Return [x, y] of the center of cell containing provided text 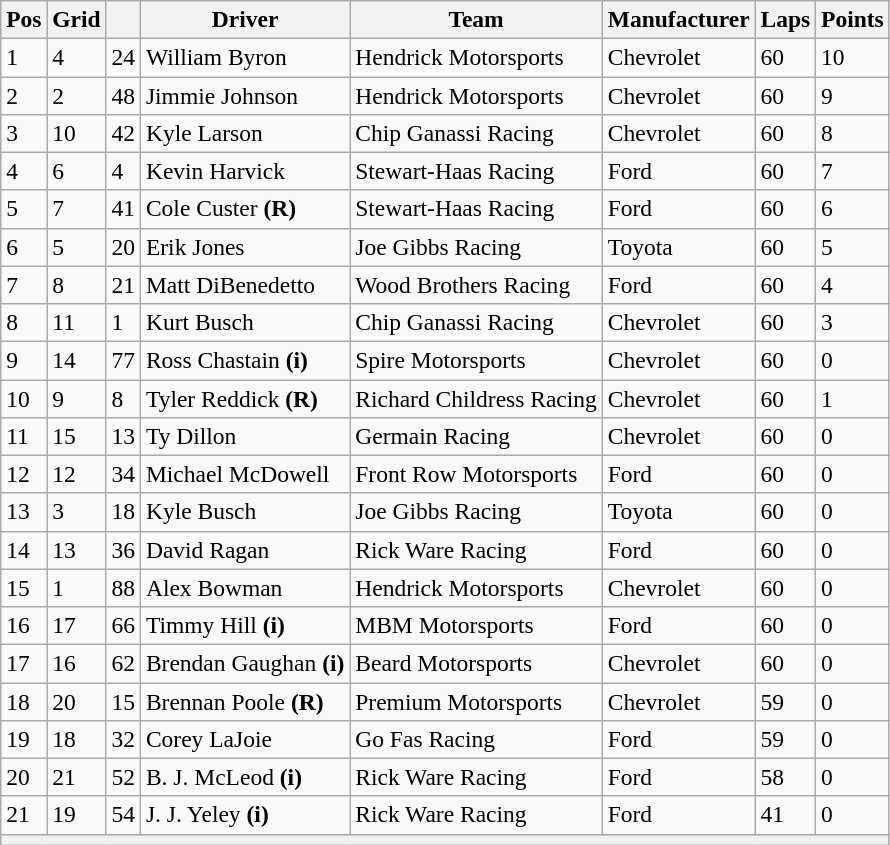
Erik Jones [244, 247]
88 [123, 588]
Premium Motorsports [476, 701]
Manufacturer [678, 19]
MBM Motorsports [476, 625]
66 [123, 625]
62 [123, 663]
Wood Brothers Racing [476, 285]
Ross Chastain (i) [244, 360]
Grid [76, 19]
36 [123, 550]
Matt DiBenedetto [244, 285]
Pos [24, 19]
32 [123, 739]
Tyler Reddick (R) [244, 398]
48 [123, 95]
Germain Racing [476, 436]
Corey LaJoie [244, 739]
42 [123, 133]
Cole Custer (R) [244, 209]
Alex Bowman [244, 588]
Timmy Hill (i) [244, 625]
Brennan Poole (R) [244, 701]
Brendan Gaughan (i) [244, 663]
Front Row Motorsports [476, 474]
Kyle Larson [244, 133]
34 [123, 474]
Richard Childress Racing [476, 398]
David Ragan [244, 550]
Kevin Harvick [244, 171]
24 [123, 57]
Kyle Busch [244, 512]
William Byron [244, 57]
Jimmie Johnson [244, 95]
Beard Motorsports [476, 663]
Driver [244, 19]
Spire Motorsports [476, 360]
77 [123, 360]
B. J. McLeod (i) [244, 777]
Team [476, 19]
52 [123, 777]
Michael McDowell [244, 474]
J. J. Yeley (i) [244, 815]
54 [123, 815]
Laps [786, 19]
Ty Dillon [244, 436]
Kurt Busch [244, 322]
Points [853, 19]
Go Fas Racing [476, 739]
58 [786, 777]
